Find where the given text appears and provide that cell's center as (X, Y) coordinate. 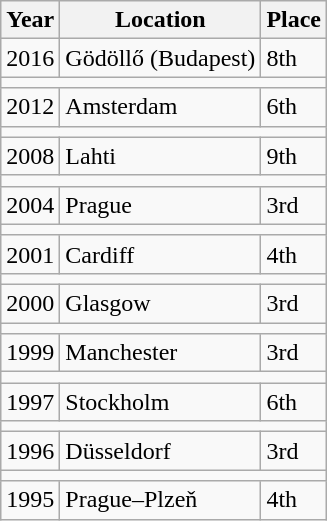
2004 (30, 205)
Düsseldorf (160, 451)
8th (294, 58)
Prague (160, 205)
Prague–Plzeň (160, 500)
2001 (30, 254)
2012 (30, 107)
Cardiff (160, 254)
1995 (30, 500)
Place (294, 20)
Lahti (160, 156)
2008 (30, 156)
Manchester (160, 353)
Year (30, 20)
Glasgow (160, 303)
Gödöllő (Budapest) (160, 58)
Stockholm (160, 402)
2016 (30, 58)
1997 (30, 402)
2000 (30, 303)
Amsterdam (160, 107)
1999 (30, 353)
9th (294, 156)
1996 (30, 451)
Location (160, 20)
